From the cell containing the given text, extract its center point as [x, y] coordinate. 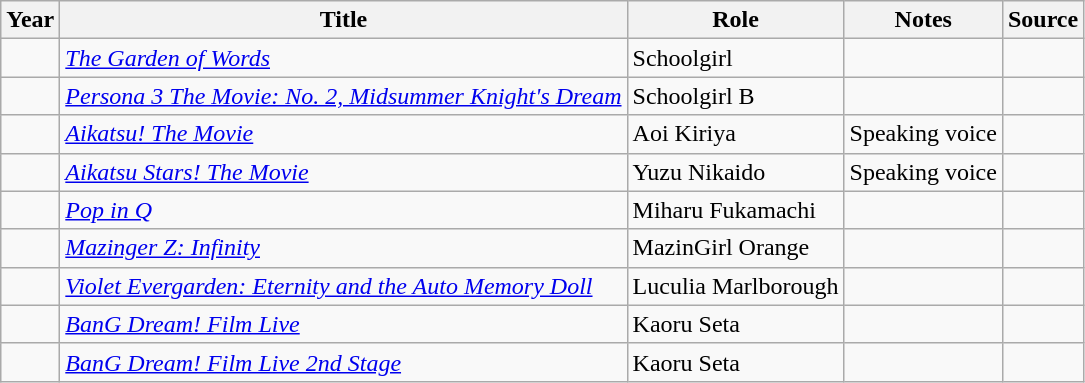
Violet Evergarden: Eternity and the Auto Memory Doll [344, 286]
Source [1042, 20]
Mazinger Z: Infinity [344, 248]
Schoolgirl B [736, 96]
Aikatsu Stars! The Movie [344, 172]
Schoolgirl [736, 58]
Aoi Kiriya [736, 134]
Pop in Q [344, 210]
Year [30, 20]
Persona 3 The Movie: No. 2, Midsummer Knight's Dream [344, 96]
Miharu Fukamachi [736, 210]
Notes [923, 20]
Title [344, 20]
The Garden of Words [344, 58]
Yuzu Nikaido [736, 172]
Role [736, 20]
BanG Dream! Film Live 2nd Stage [344, 362]
Luculia Marlborough [736, 286]
MazinGirl Orange [736, 248]
BanG Dream! Film Live [344, 324]
Aikatsu! The Movie [344, 134]
